Extract the [x, y] coordinate from the center of the cell holding the provided text.  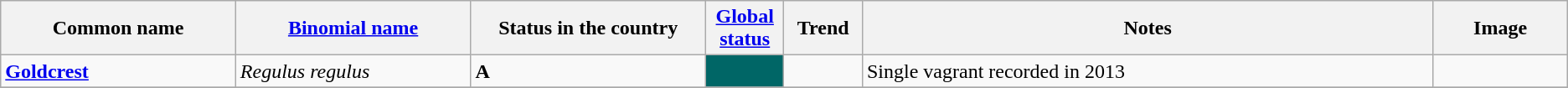
Goldcrest [119, 71]
Global status [745, 28]
A [588, 71]
Status in the country [588, 28]
Trend [823, 28]
Image [1500, 28]
Binomial name [353, 28]
Single vagrant recorded in 2013 [1148, 71]
Common name [119, 28]
Notes [1148, 28]
Regulus regulus [353, 71]
